Return the [x, y] coordinate for the center point of the cell that contains the specified text.  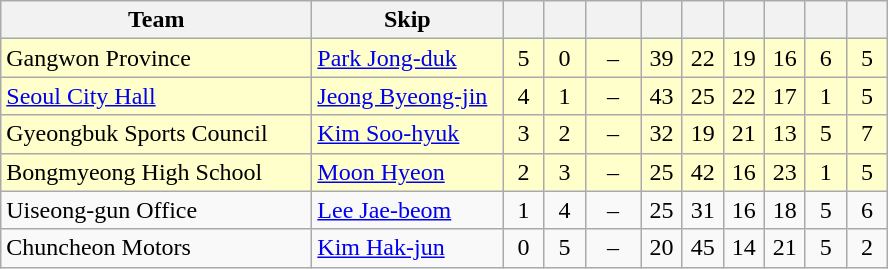
Kim Soo-hyuk [408, 134]
Gyeongbuk Sports Council [156, 134]
Lee Jae-beom [408, 210]
Bongmyeong High School [156, 172]
14 [744, 248]
Seoul City Hall [156, 96]
45 [702, 248]
39 [662, 58]
17 [784, 96]
43 [662, 96]
Gangwon Province [156, 58]
Team [156, 20]
23 [784, 172]
Chuncheon Motors [156, 248]
13 [784, 134]
Uiseong-gun Office [156, 210]
31 [702, 210]
Jeong Byeong-jin [408, 96]
20 [662, 248]
Skip [408, 20]
Moon Hyeon [408, 172]
18 [784, 210]
7 [866, 134]
Kim Hak-jun [408, 248]
Park Jong-duk [408, 58]
32 [662, 134]
42 [702, 172]
